Scan for the cell matching the given text and deliver its [x, y] coordinate at center. 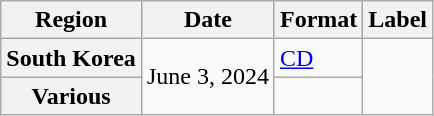
Format [318, 20]
CD [318, 58]
Label [398, 20]
Region [72, 20]
Date [208, 20]
June 3, 2024 [208, 77]
Various [72, 96]
South Korea [72, 58]
